Pinpoint the cell where the given text exists, returning its [X, Y] midpoint coordinate. 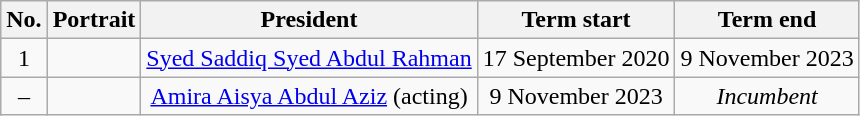
Amira Aisya Abdul Aziz (acting) [309, 96]
– [24, 96]
Term end [767, 20]
President [309, 20]
Incumbent [767, 96]
Term start [576, 20]
1 [24, 58]
Syed Saddiq Syed Abdul Rahman [309, 58]
No. [24, 20]
Portrait [94, 20]
17 September 2020 [576, 58]
